Return the (x, y) coordinate for the center point of the cell that contains the specified text.  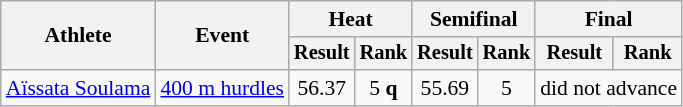
Heat (350, 19)
56.37 (322, 88)
Athlete (78, 36)
did not advance (608, 88)
Semifinal (474, 19)
5 q (384, 88)
Aïssata Soulama (78, 88)
Final (608, 19)
400 m hurdles (222, 88)
Event (222, 36)
55.69 (445, 88)
5 (507, 88)
